Search for the cell housing the specified text and yield its [x, y] center coordinate. 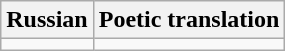
Russian [47, 20]
Poetic translation [189, 20]
